Locate the cell with the specified text and output its (X, Y) center coordinate. 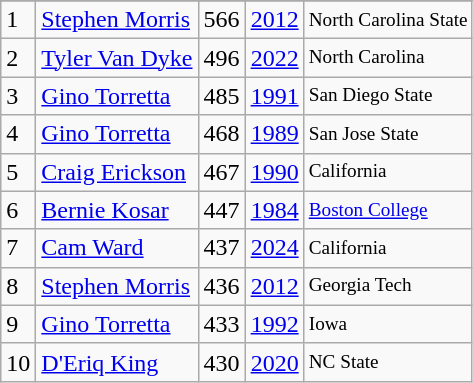
3 (18, 96)
485 (222, 96)
7 (18, 248)
467 (222, 172)
436 (222, 286)
Tyler Van Dyke (117, 58)
9 (18, 324)
D'Eriq King (117, 362)
San Jose State (388, 134)
2022 (274, 58)
Cam Ward (117, 248)
2024 (274, 248)
North Carolina State (388, 20)
Craig Erickson (117, 172)
6 (18, 210)
8 (18, 286)
North Carolina (388, 58)
566 (222, 20)
Georgia Tech (388, 286)
1990 (274, 172)
2 (18, 58)
468 (222, 134)
496 (222, 58)
NC State (388, 362)
4 (18, 134)
Iowa (388, 324)
1992 (274, 324)
437 (222, 248)
430 (222, 362)
5 (18, 172)
447 (222, 210)
10 (18, 362)
1989 (274, 134)
San Diego State (388, 96)
433 (222, 324)
1991 (274, 96)
1 (18, 20)
Bernie Kosar (117, 210)
1984 (274, 210)
Boston College (388, 210)
2020 (274, 362)
